Determine the (X, Y) coordinate at the center of the cell enclosing the given text.  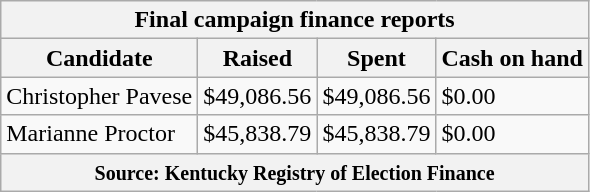
Marianne Proctor (100, 134)
Raised (258, 58)
Final campaign finance reports (295, 20)
Cash on hand (512, 58)
Christopher Pavese (100, 96)
Source: Kentucky Registry of Election Finance (295, 172)
Candidate (100, 58)
Spent (376, 58)
